Detect which cell encompasses the target text, then output its (x, y) center coordinate. 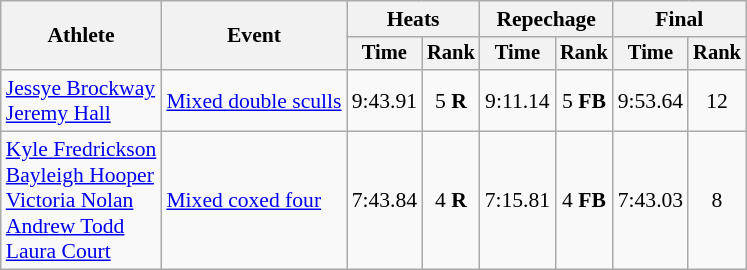
7:43.84 (384, 201)
9:43.91 (384, 100)
5 FB (584, 100)
4 FB (584, 201)
Heats (414, 19)
Athlete (82, 36)
4 R (451, 201)
7:43.03 (650, 201)
Kyle FredricksonBayleigh HooperVictoria NolanAndrew ToddLaura Court (82, 201)
Jessye BrockwayJeremy Hall (82, 100)
Mixed coxed four (254, 201)
7:15.81 (518, 201)
12 (717, 100)
8 (717, 201)
9:53.64 (650, 100)
9:11.14 (518, 100)
Mixed double sculls (254, 100)
Repechage (546, 19)
Final (680, 19)
Event (254, 36)
5 R (451, 100)
